For the text-containing cell, return its midpoint in (X, Y) coordinate format. 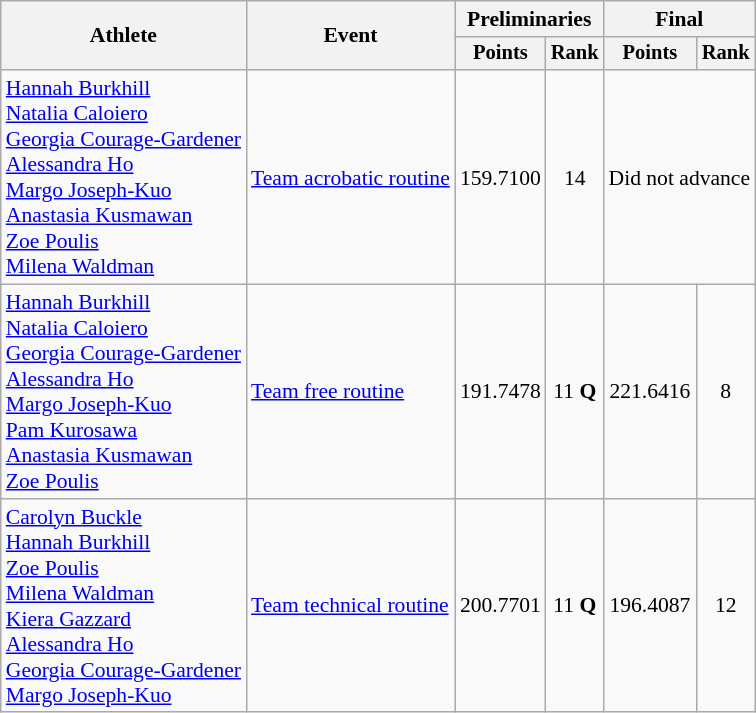
Team technical routine (350, 606)
Team free routine (350, 392)
200.7701 (500, 606)
Final (679, 19)
Preliminaries (530, 19)
Team acrobatic routine (350, 177)
Hannah Burkhill Natalia Caloiero Georgia Courage-Gardener Alessandra Ho Margo Joseph-Kuo Anastasia Kusmawan Zoe Poulis Milena Waldman (124, 177)
Athlete (124, 36)
Did not advance (679, 177)
12 (726, 606)
159.7100 (500, 177)
191.7478 (500, 392)
221.6416 (650, 392)
Hannah Burkhill Natalia Caloiero Georgia Courage-Gardener Alessandra Ho Margo Joseph-Kuo Pam Kurosawa Anastasia Kusmawan Zoe Poulis (124, 392)
Carolyn Buckle Hannah Burkhill Zoe Poulis Milena Waldman Kiera Gazzard Alessandra Ho Georgia Courage-Gardener Margo Joseph-Kuo (124, 606)
196.4087 (650, 606)
Event (350, 36)
14 (575, 177)
8 (726, 392)
